Return the (X, Y) coordinate for the center point of the cell that contains the specified text.  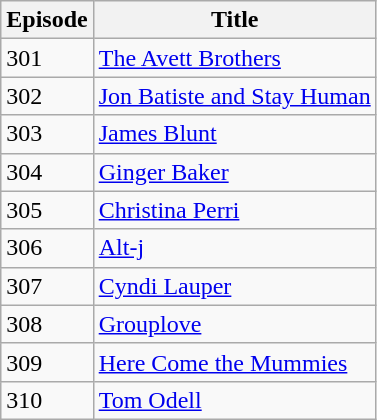
Title (234, 20)
301 (47, 58)
310 (47, 400)
303 (47, 134)
306 (47, 248)
Ginger Baker (234, 172)
307 (47, 286)
Cyndi Lauper (234, 286)
305 (47, 210)
Christina Perri (234, 210)
Episode (47, 20)
Here Come the Mummies (234, 362)
309 (47, 362)
The Avett Brothers (234, 58)
304 (47, 172)
Jon Batiste and Stay Human (234, 96)
Tom Odell (234, 400)
James Blunt (234, 134)
308 (47, 324)
Grouplove (234, 324)
Alt-j (234, 248)
302 (47, 96)
